Find where the given text appears and provide that cell's center as [x, y] coordinate. 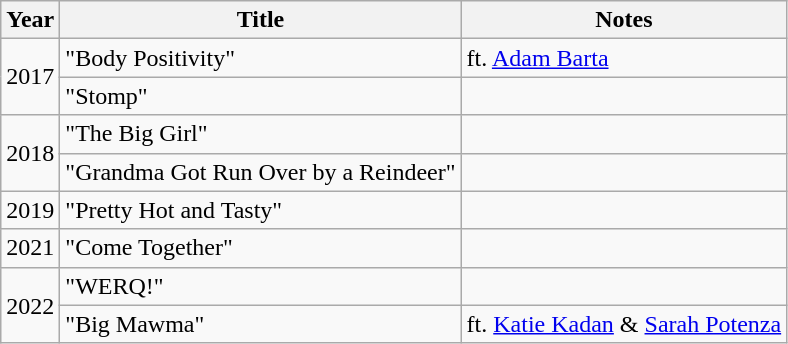
2022 [30, 305]
2021 [30, 248]
"WERQ!" [260, 286]
"The Big Girl" [260, 134]
Notes [624, 20]
ft. Adam Barta [624, 58]
"Big Mawma" [260, 324]
"Come Together" [260, 248]
"Pretty Hot and Tasty" [260, 210]
Title [260, 20]
"Stomp" [260, 96]
"Body Positivity" [260, 58]
Year [30, 20]
2019 [30, 210]
2018 [30, 153]
ft. Katie Kadan & Sarah Potenza [624, 324]
"Grandma Got Run Over by a Reindeer" [260, 172]
2017 [30, 77]
